Find where the given text appears and provide that cell's center as (x, y) coordinate. 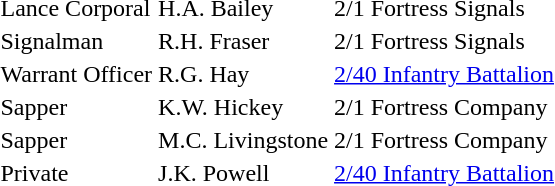
R.G. Hay (244, 74)
R.H. Fraser (244, 41)
K.W. Hickey (244, 107)
M.C. Livingstone (244, 140)
